Provide the (X, Y) coordinate of the cell's center where the given text is located.  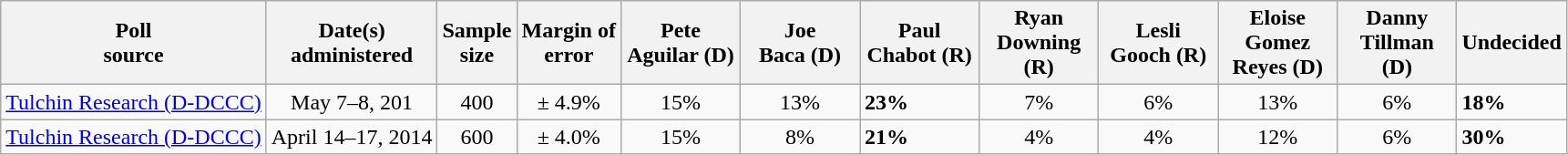
Eloise GomezReyes (D) (1277, 43)
Date(s)administered (352, 43)
± 4.9% (569, 102)
Samplesize (477, 43)
Undecided (1512, 43)
PaulChabot (R) (920, 43)
18% (1512, 102)
12% (1277, 137)
LesliGooch (R) (1159, 43)
May 7–8, 201 (352, 102)
400 (477, 102)
± 4.0% (569, 137)
DannyTillman (D) (1398, 43)
7% (1039, 102)
JoeBaca (D) (800, 43)
PeteAguilar (D) (680, 43)
30% (1512, 137)
RyanDowning (R) (1039, 43)
8% (800, 137)
Margin oferror (569, 43)
600 (477, 137)
April 14–17, 2014 (352, 137)
21% (920, 137)
Pollsource (133, 43)
23% (920, 102)
